For the text-containing cell, return its midpoint in [x, y] coordinate format. 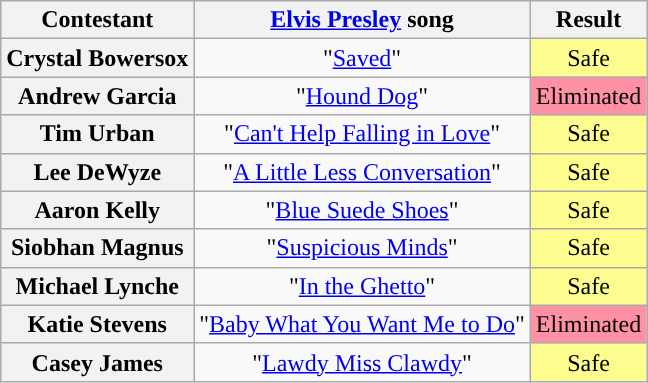
Crystal Bowersox [98, 58]
Tim Urban [98, 134]
"Hound Dog" [362, 96]
Andrew Garcia [98, 96]
"Can't Help Falling in Love" [362, 134]
"Baby What You Want Me to Do" [362, 324]
"Saved" [362, 58]
Casey James [98, 362]
"Blue Suede Shoes" [362, 210]
"Suspicious Minds" [362, 248]
"In the Ghetto" [362, 286]
Michael Lynche [98, 286]
Result [588, 20]
Contestant [98, 20]
Katie Stevens [98, 324]
"A Little Less Conversation" [362, 172]
Elvis Presley song [362, 20]
"Lawdy Miss Clawdy" [362, 362]
Lee DeWyze [98, 172]
Siobhan Magnus [98, 248]
Aaron Kelly [98, 210]
